Return (X, Y) of the center of cell containing provided text 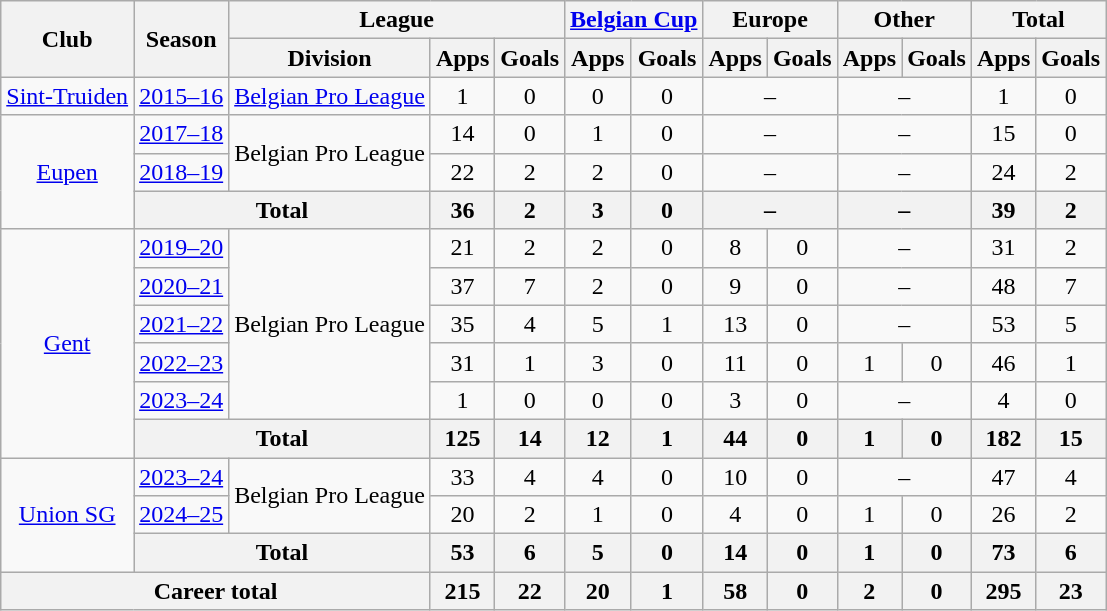
Europe (770, 20)
35 (462, 324)
Season (182, 39)
2015–16 (182, 96)
58 (735, 591)
47 (1003, 477)
2019–20 (182, 248)
Sint-Truiden (68, 96)
23 (1071, 591)
36 (462, 210)
Other (904, 20)
2017–18 (182, 134)
73 (1003, 553)
39 (1003, 210)
295 (1003, 591)
10 (735, 477)
11 (735, 362)
37 (462, 286)
182 (1003, 438)
2024–25 (182, 515)
12 (598, 438)
125 (462, 438)
League (397, 20)
Belgian Cup (634, 20)
9 (735, 286)
33 (462, 477)
215 (462, 591)
2020–21 (182, 286)
Union SG (68, 515)
Career total (216, 591)
Gent (68, 343)
Division (330, 58)
2022–23 (182, 362)
48 (1003, 286)
Club (68, 39)
26 (1003, 515)
Eupen (68, 172)
44 (735, 438)
2021–22 (182, 324)
2018–19 (182, 172)
24 (1003, 172)
21 (462, 248)
13 (735, 324)
8 (735, 248)
46 (1003, 362)
